Scan for the cell matching the given text and deliver its (x, y) coordinate at center. 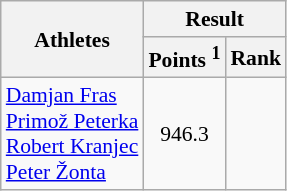
Damjan FrasPrimož PeterkaRobert KranjecPeter Žonta (72, 134)
Result (214, 19)
946.3 (184, 134)
Athletes (72, 40)
Points 1 (184, 58)
Rank (256, 58)
